Search for the cell housing the specified text and yield its (X, Y) center coordinate. 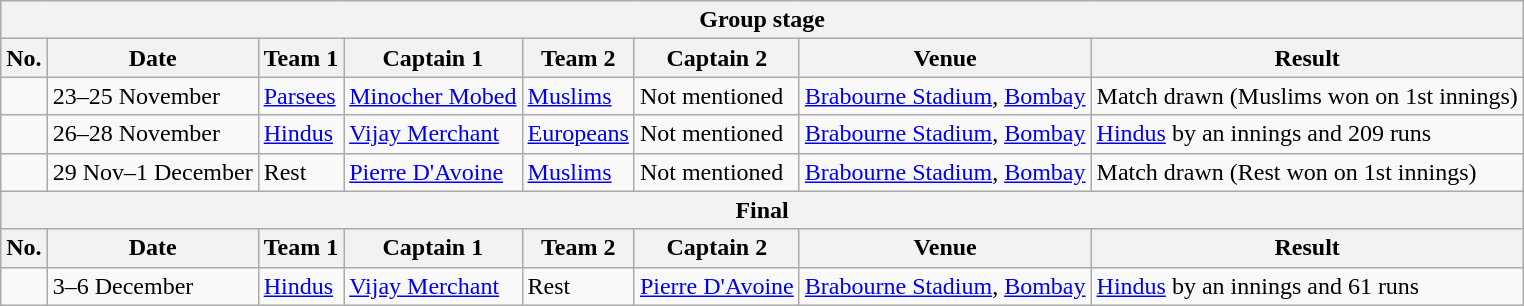
Hindus by an innings and 209 runs (1307, 134)
23–25 November (152, 96)
Hindus by an innings and 61 runs (1307, 286)
Europeans (578, 134)
3–6 December (152, 286)
Match drawn (Rest won on 1st innings) (1307, 172)
Minocher Mobed (433, 96)
Group stage (762, 20)
29 Nov–1 December (152, 172)
26–28 November (152, 134)
Final (762, 210)
Parsees (301, 96)
Match drawn (Muslims won on 1st innings) (1307, 96)
